Return the [X, Y] coordinate for the center point of the cell that contains the specified text.  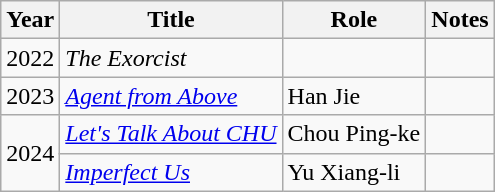
Year [30, 20]
Chou Ping-ke [354, 134]
Han Jie [354, 96]
Title [171, 20]
2024 [30, 153]
2022 [30, 58]
2023 [30, 96]
Notes [460, 20]
Role [354, 20]
Agent from Above [171, 96]
The Exorcist [171, 58]
Let's Talk About CHU [171, 134]
Imperfect Us [171, 172]
Yu Xiang-li [354, 172]
